Determine the (x, y) coordinate at the center of the cell enclosing the given text.  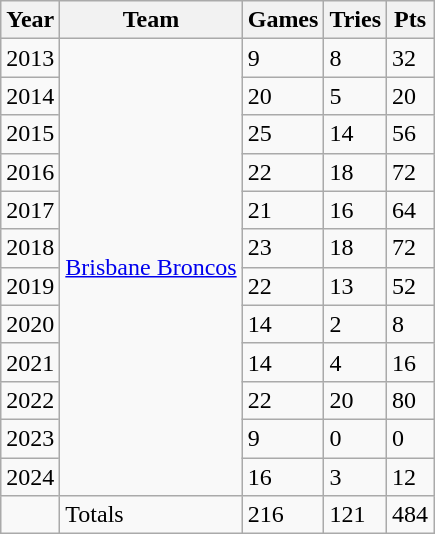
Totals (151, 515)
2014 (30, 96)
4 (356, 362)
13 (356, 286)
216 (283, 515)
2021 (30, 362)
2020 (30, 324)
Year (30, 20)
23 (283, 248)
2 (356, 324)
2013 (30, 58)
Games (283, 20)
12 (410, 477)
56 (410, 134)
2018 (30, 248)
32 (410, 58)
5 (356, 96)
64 (410, 210)
2015 (30, 134)
80 (410, 400)
3 (356, 477)
Tries (356, 20)
121 (356, 515)
Brisbane Broncos (151, 268)
2019 (30, 286)
2022 (30, 400)
21 (283, 210)
25 (283, 134)
2017 (30, 210)
2016 (30, 172)
52 (410, 286)
2023 (30, 438)
Team (151, 20)
2024 (30, 477)
484 (410, 515)
Pts (410, 20)
